Scan for the cell matching the given text and deliver its [x, y] coordinate at center. 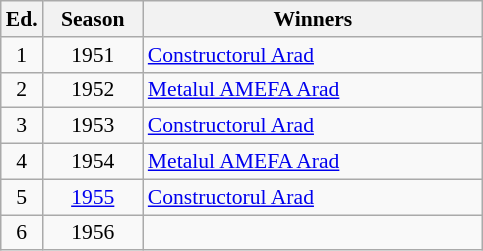
1952 [93, 90]
2 [22, 90]
Winners [313, 19]
1955 [93, 197]
Season [93, 19]
1951 [93, 55]
1953 [93, 126]
3 [22, 126]
1956 [93, 233]
Ed. [22, 19]
6 [22, 233]
5 [22, 197]
1 [22, 55]
4 [22, 162]
1954 [93, 162]
